For the text-containing cell, return its midpoint in [x, y] coordinate format. 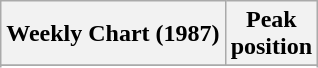
Peakposition [271, 34]
Weekly Chart (1987) [113, 34]
